Extract the [X, Y] coordinate from the center of the cell holding the provided text.  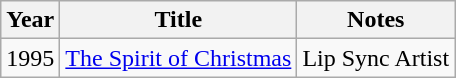
Year [30, 20]
Title [178, 20]
The Spirit of Christmas [178, 58]
1995 [30, 58]
Notes [376, 20]
Lip Sync Artist [376, 58]
